Detect which cell encompasses the target text, then output its (x, y) center coordinate. 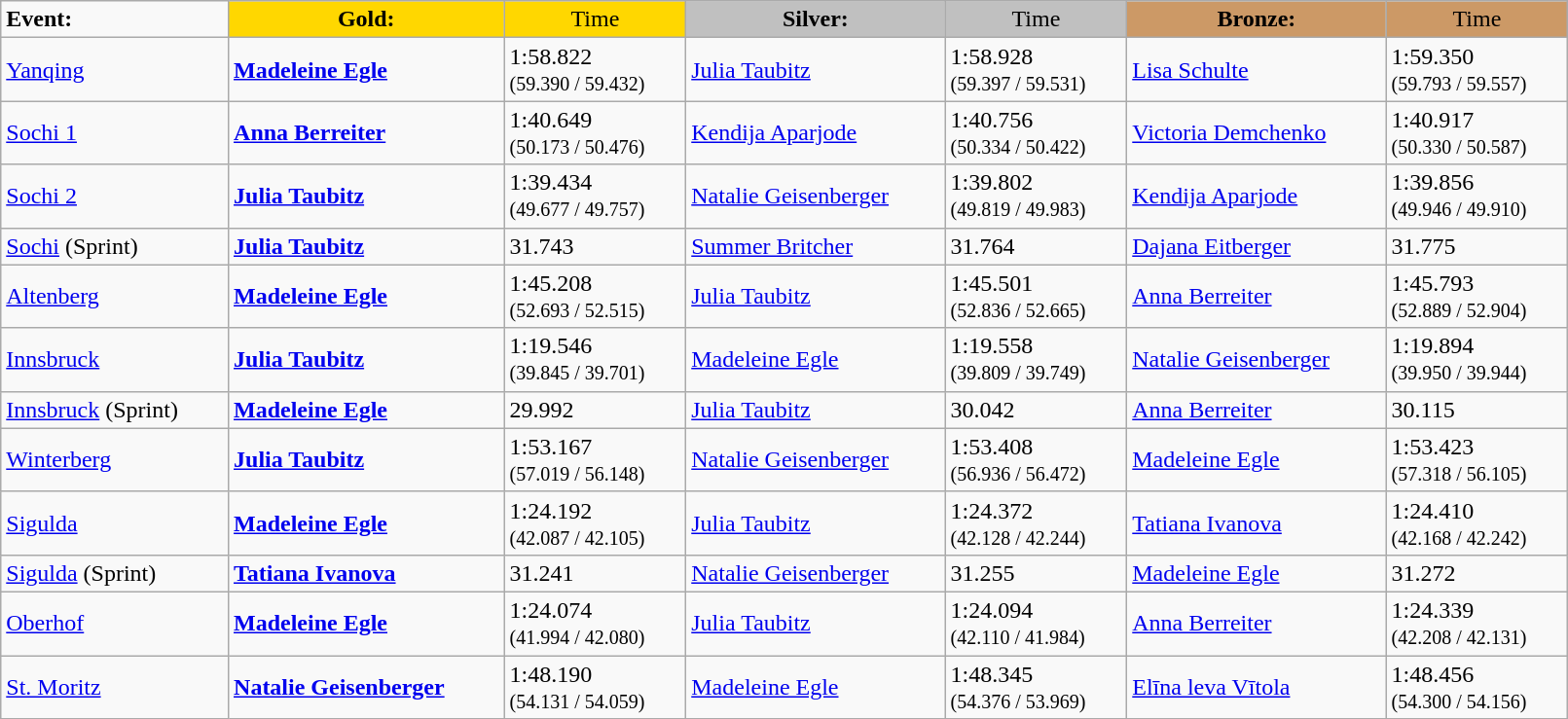
31.255 (1036, 573)
Event: (115, 19)
1:24.192(42.087 / 42.105) (596, 523)
1:40.649(50.173 / 50.476) (596, 132)
1:24.410(42.168 / 42.242) (1477, 523)
Sochi 1 (115, 132)
1:39.434(49.677 / 49.757) (596, 197)
1:24.074(41.994 / 42.080) (596, 623)
Summer Britcher (816, 246)
St. Moritz (115, 687)
1:48.190(54.131 / 54.059) (596, 687)
Yanqing (115, 70)
Elīna leva Vītola (1257, 687)
Oberhof (115, 623)
1:24.339(42.208 / 42.131) (1477, 623)
29.992 (596, 410)
1:53.423(57.318 / 56.105) (1477, 459)
31.272 (1477, 573)
30.042 (1036, 410)
Sochi (Sprint) (115, 246)
Altenberg (115, 296)
1:48.345(54.376 / 53.969) (1036, 687)
1:19.894(39.950 / 39.944) (1477, 360)
31.775 (1477, 246)
Gold: (367, 19)
1:19.558(39.809 / 39.749) (1036, 360)
31.241 (596, 573)
1:40.917(50.330 / 50.587) (1477, 132)
1:39.802(49.819 / 49.983) (1036, 197)
Silver: (816, 19)
1:19.546(39.845 / 39.701) (596, 360)
1:58.822(59.390 / 59.432) (596, 70)
Sochi 2 (115, 197)
1:59.350(59.793 / 59.557) (1477, 70)
Dajana Eitberger (1257, 246)
Innsbruck (115, 360)
30.115 (1477, 410)
Winterberg (115, 459)
1:24.372(42.128 / 42.244) (1036, 523)
1:53.167(57.019 / 56.148) (596, 459)
1:45.208(52.693 / 52.515) (596, 296)
Bronze: (1257, 19)
1:45.793(52.889 / 52.904) (1477, 296)
1:45.501(52.836 / 52.665) (1036, 296)
1:40.756(50.334 / 50.422) (1036, 132)
Victoria Demchenko (1257, 132)
31.764 (1036, 246)
1:24.094(42.110 / 41.984) (1036, 623)
1:48.456(54.300 / 54.156) (1477, 687)
1:39.856(49.946 / 49.910) (1477, 197)
Sigulda (115, 523)
1:53.408(56.936 / 56.472) (1036, 459)
1:58.928(59.397 / 59.531) (1036, 70)
Lisa Schulte (1257, 70)
31.743 (596, 246)
Sigulda (Sprint) (115, 573)
Innsbruck (Sprint) (115, 410)
